Provide the (X, Y) coordinate of the cell's center where the given text is located.  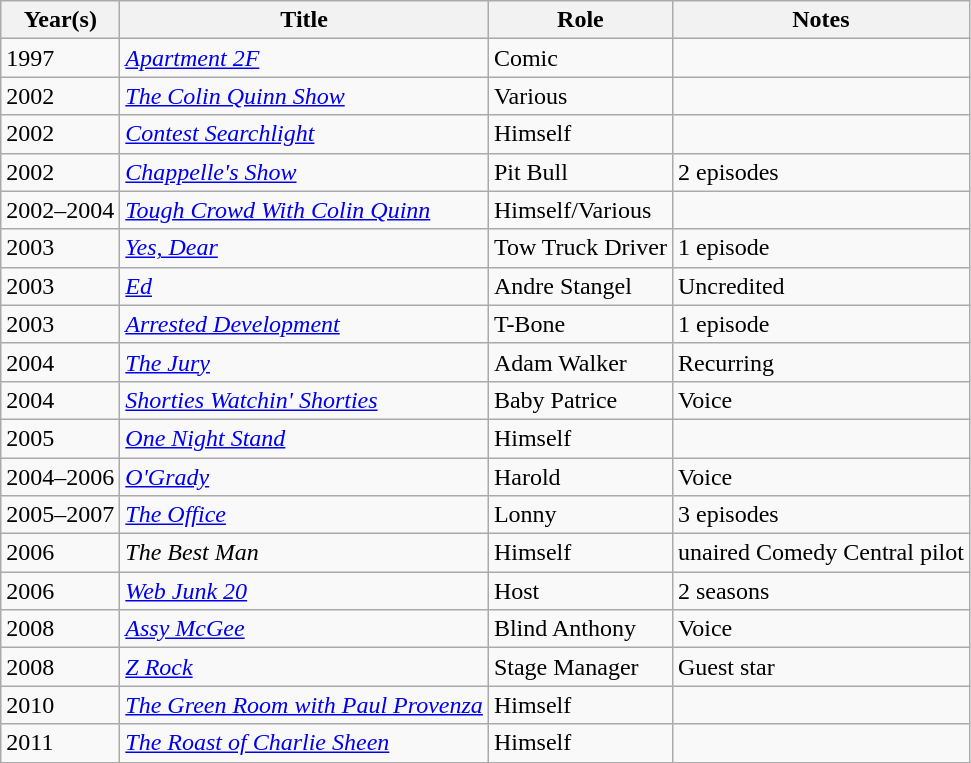
Web Junk 20 (304, 591)
T-Bone (580, 324)
2011 (60, 743)
Host (580, 591)
unaired Comedy Central pilot (820, 553)
Comic (580, 58)
One Night Stand (304, 438)
Guest star (820, 667)
Tow Truck Driver (580, 248)
Role (580, 20)
2005–2007 (60, 515)
Recurring (820, 362)
Himself/Various (580, 210)
Notes (820, 20)
The Colin Quinn Show (304, 96)
O'Grady (304, 477)
Z Rock (304, 667)
Adam Walker (580, 362)
Contest Searchlight (304, 134)
The Green Room with Paul Provenza (304, 705)
Ed (304, 286)
3 episodes (820, 515)
Pit Bull (580, 172)
Year(s) (60, 20)
The Roast of Charlie Sheen (304, 743)
Various (580, 96)
Andre Stangel (580, 286)
Uncredited (820, 286)
Stage Manager (580, 667)
2010 (60, 705)
2 episodes (820, 172)
2 seasons (820, 591)
Assy McGee (304, 629)
The Jury (304, 362)
Title (304, 20)
Apartment 2F (304, 58)
Blind Anthony (580, 629)
2002–2004 (60, 210)
2004–2006 (60, 477)
Baby Patrice (580, 400)
1997 (60, 58)
Arrested Development (304, 324)
Tough Crowd With Colin Quinn (304, 210)
The Best Man (304, 553)
Chappelle's Show (304, 172)
Yes, Dear (304, 248)
Harold (580, 477)
Shorties Watchin' Shorties (304, 400)
Lonny (580, 515)
The Office (304, 515)
2005 (60, 438)
